Return (x, y) of the center of cell containing provided text 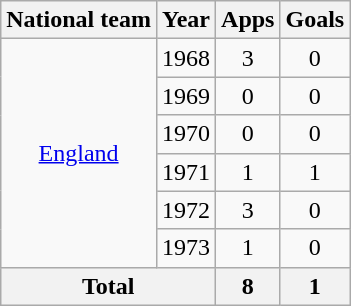
1969 (186, 96)
1973 (186, 248)
Year (186, 20)
Apps (248, 20)
England (79, 153)
1968 (186, 58)
1971 (186, 172)
Goals (315, 20)
1972 (186, 210)
Total (108, 286)
National team (79, 20)
1970 (186, 134)
8 (248, 286)
